Return the [X, Y] coordinate for the center point of the cell that contains the specified text.  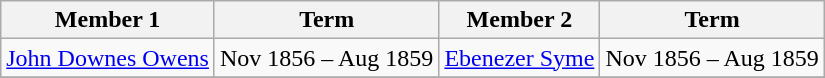
John Downes Owens [108, 58]
Member 1 [108, 20]
Member 2 [520, 20]
Ebenezer Syme [520, 58]
